Return the [x, y] coordinate for the center point of the cell that contains the specified text.  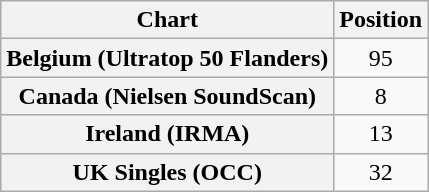
UK Singles (OCC) [168, 172]
Chart [168, 20]
Position [381, 20]
8 [381, 96]
95 [381, 58]
13 [381, 134]
Canada (Nielsen SoundScan) [168, 96]
Ireland (IRMA) [168, 134]
Belgium (Ultratop 50 Flanders) [168, 58]
32 [381, 172]
